Return the (X, Y) coordinate for the center point of the cell that contains the specified text.  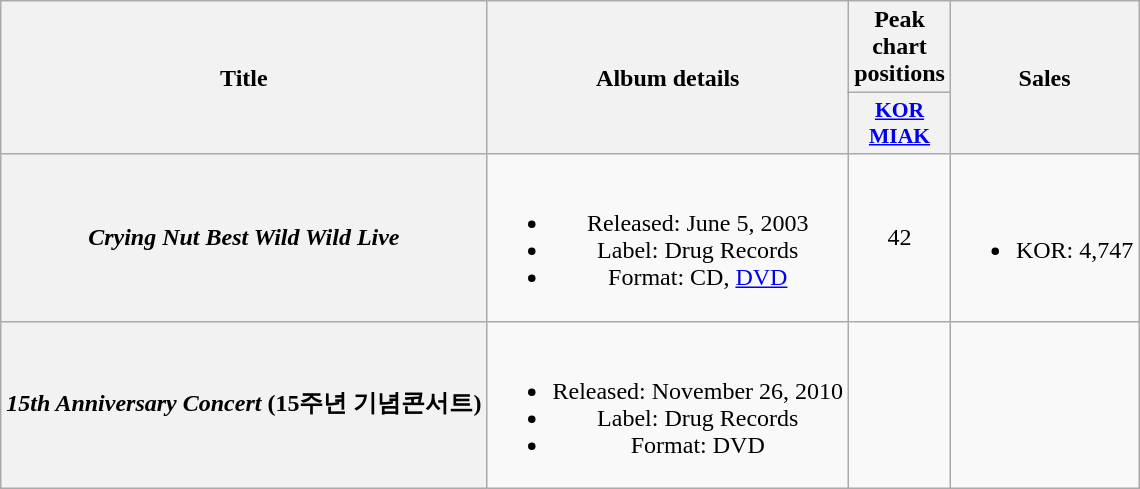
15th Anniversary Concert (15주년 기념콘서트) (244, 404)
Released: November 26, 2010Label: Drug RecordsFormat: DVD (668, 404)
KORMIAK (900, 124)
Album details (668, 78)
KOR: 4,747 (1044, 238)
42 (900, 238)
Crying Nut Best Wild Wild Live (244, 238)
Sales (1044, 78)
Peak chart positions (900, 47)
Released: June 5, 2003Label: Drug RecordsFormat: CD, DVD (668, 238)
Title (244, 78)
